For the text-containing cell, return its midpoint in [x, y] coordinate format. 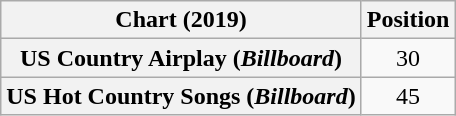
45 [408, 96]
30 [408, 58]
US Hot Country Songs (Billboard) [181, 96]
US Country Airplay (Billboard) [181, 58]
Position [408, 20]
Chart (2019) [181, 20]
